Provide the (X, Y) coordinate of the cell's center where the given text is located.  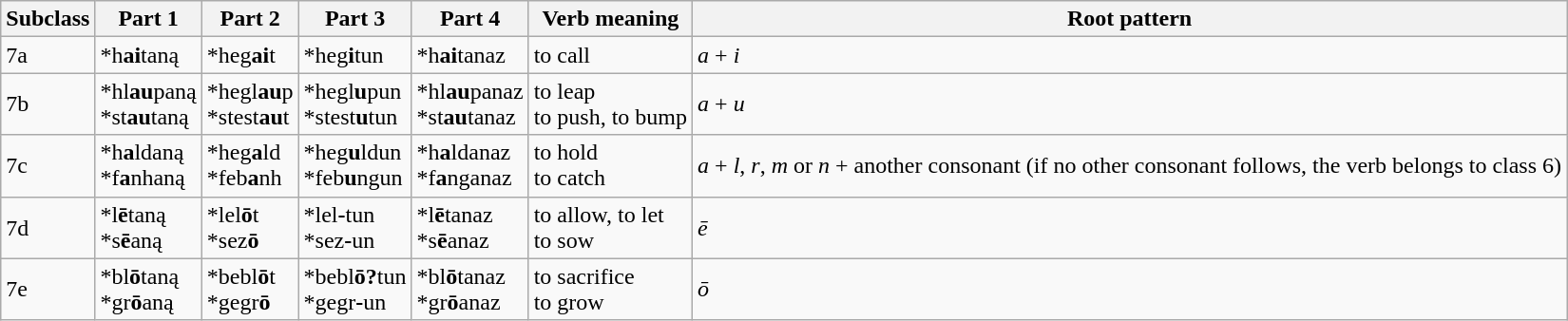
7d (48, 228)
Subclass (48, 19)
*haitaną (148, 55)
7c (48, 165)
Part 4 (469, 19)
to allow, to letto sow (610, 228)
*haldaną*fanhaną (148, 165)
7a (48, 55)
Part 2 (250, 19)
to holdto catch (610, 165)
*hlaupaną*stautaną (148, 104)
*beblōt*gegrō (250, 289)
*hegait (250, 55)
*hlaupanaz*stautanaz (469, 104)
Verb meaning (610, 19)
a + l, r, m or n + another consonant (if no other consonant follows, the verb belongs to class 6) (1130, 165)
*blōtanaz*grōanaz (469, 289)
*heguldun*febungun (355, 165)
*lel-tun*sez-un (355, 228)
Root pattern (1130, 19)
*beblō?tun*gegr-un (355, 289)
ē (1130, 228)
a + u (1130, 104)
*heglaup*stestaut (250, 104)
Part 1 (148, 19)
a + i (1130, 55)
*haitanaz (469, 55)
*hegitun (355, 55)
to sacrificeto grow (610, 289)
*lētanaz*sēanaz (469, 228)
*lētaną*sēaną (148, 228)
Part 3 (355, 19)
*heglupun*stestutun (355, 104)
7b (48, 104)
to call (610, 55)
to leapto push, to bump (610, 104)
7e (48, 289)
*haldanaz*fanganaz (469, 165)
*lelōt*sezō (250, 228)
*hegald*febanh (250, 165)
*blōtaną*grōaną (148, 289)
ō (1130, 289)
